Locate the cell with the specified text and output its (X, Y) center coordinate. 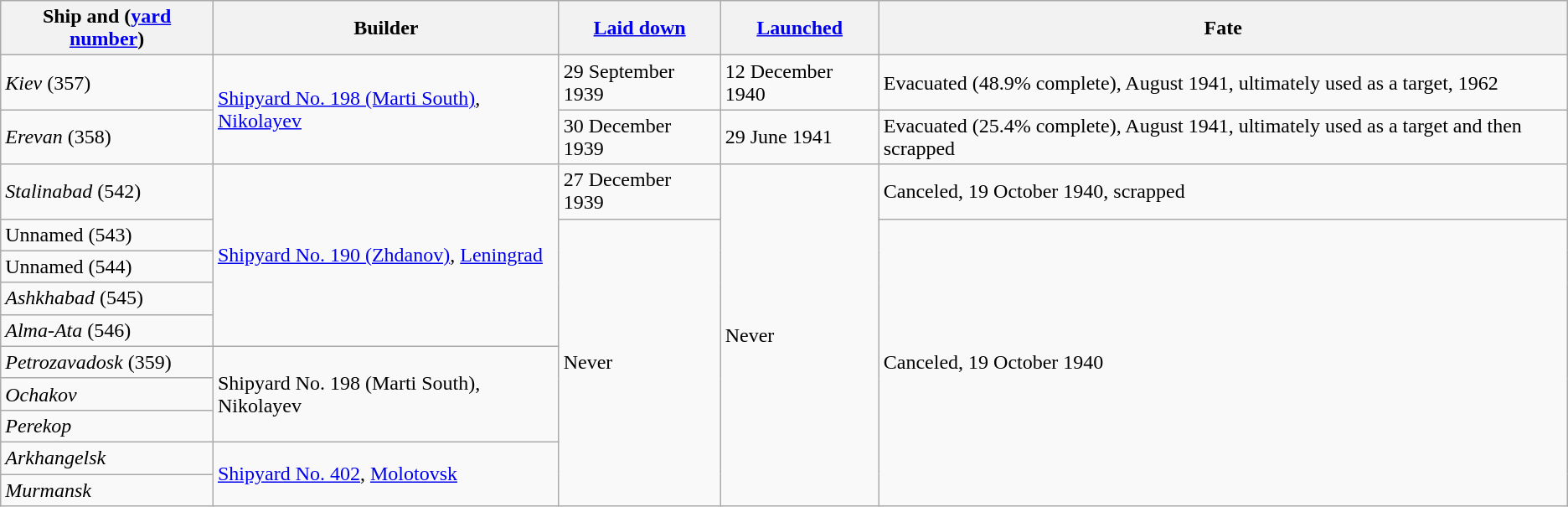
Kiev (357) (107, 82)
12 December 1940 (799, 82)
Unnamed (544) (107, 266)
Laid down (640, 28)
Canceled, 19 October 1940 (1223, 362)
Petrozavadosk (359) (107, 362)
30 December 1939 (640, 137)
Canceled, 19 October 1940, scrapped (1223, 191)
Ship and (yard number) (107, 28)
Alma-Ata (546) (107, 330)
Launched (799, 28)
29 September 1939 (640, 82)
Evacuated (48.9% complete), August 1941, ultimately used as a target, 1962 (1223, 82)
Shipyard No. 402, Molotovsk (385, 473)
Arkhangelsk (107, 458)
Ashkhabad (545) (107, 298)
Unnamed (543) (107, 235)
Fate (1223, 28)
Stalinabad (542) (107, 191)
Shipyard No. 190 (Zhdanov), Leningrad (385, 255)
Evacuated (25.4% complete), August 1941, ultimately used as a target and then scrapped (1223, 137)
Ochakov (107, 394)
29 June 1941 (799, 137)
Murmansk (107, 490)
27 December 1939 (640, 191)
Erevan (358) (107, 137)
Perekop (107, 426)
Builder (385, 28)
